Detect which cell encompasses the target text, then output its [X, Y] center coordinate. 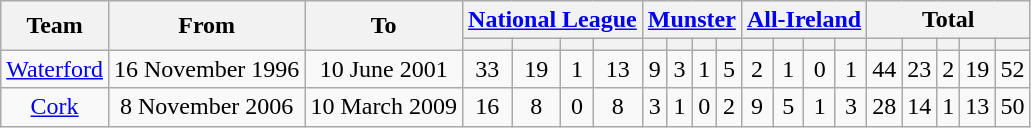
Waterford [55, 69]
Cork [55, 107]
National League [553, 20]
Team [55, 26]
28 [884, 107]
From [206, 26]
Munster [692, 20]
16 November 1996 [206, 69]
14 [920, 107]
44 [884, 69]
8 November 2006 [206, 107]
10 June 2001 [384, 69]
All-Ireland [804, 20]
23 [920, 69]
33 [488, 69]
50 [1012, 107]
16 [488, 107]
10 March 2009 [384, 107]
To [384, 26]
52 [1012, 69]
Total [948, 20]
